Output the [x, y] coordinate of the center of the cell containing the given text.  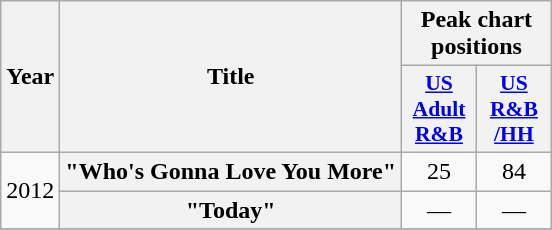
Title [231, 77]
2012 [30, 190]
"Who's Gonna Love You More" [231, 171]
Peak chart positions [477, 34]
84 [514, 171]
"Today" [231, 209]
Year [30, 77]
USAdultR&B [440, 110]
25 [440, 171]
US R&B/HH [514, 110]
